Identify which cell holds the provided text, then report its [x, y] central coordinate. 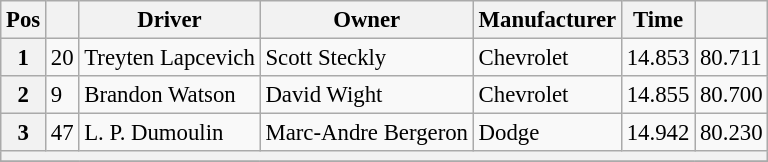
9 [62, 95]
3 [24, 133]
Treyten Lapcevich [170, 58]
2 [24, 95]
Dodge [547, 133]
Brandon Watson [170, 95]
Owner [366, 20]
47 [62, 133]
Manufacturer [547, 20]
80.711 [732, 58]
Driver [170, 20]
20 [62, 58]
1 [24, 58]
Pos [24, 20]
14.855 [658, 95]
80.230 [732, 133]
David Wight [366, 95]
14.942 [658, 133]
Scott Steckly [366, 58]
Time [658, 20]
14.853 [658, 58]
Marc-Andre Bergeron [366, 133]
L. P. Dumoulin [170, 133]
80.700 [732, 95]
